Scan for the cell matching the given text and deliver its (x, y) coordinate at center. 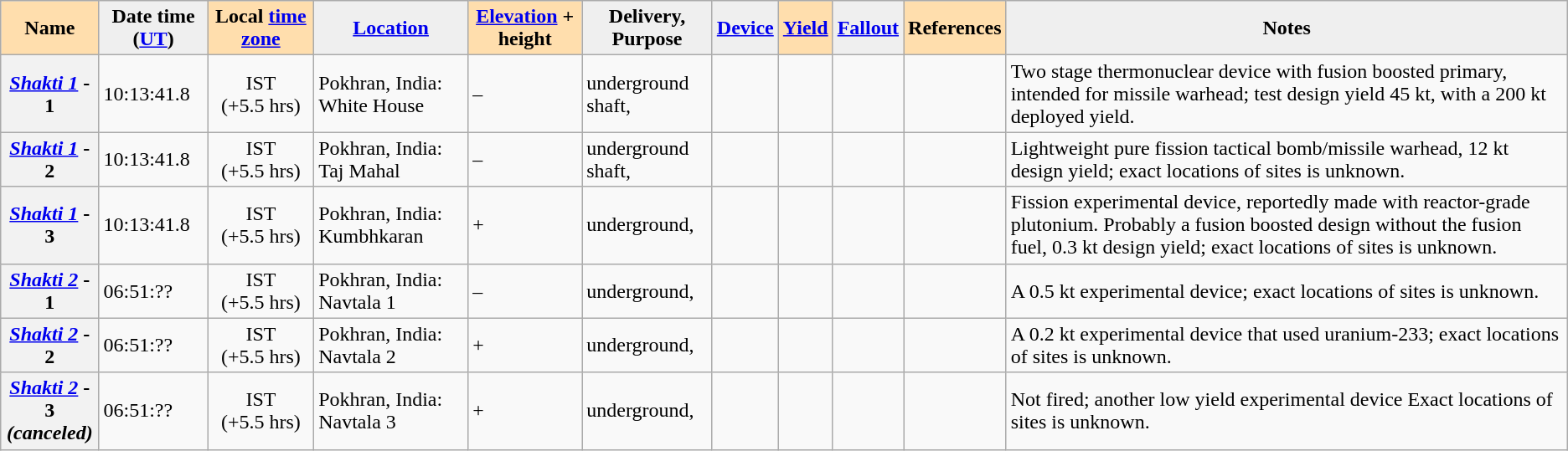
Date time (UT) (153, 28)
Shakti 2 - 1 (50, 291)
Pokhran, India: Kumbhkaran (391, 225)
Yield (806, 28)
Not fired; another low yield experimental device Exact locations of sites is unknown. (1287, 411)
Fallout (868, 28)
Notes (1287, 28)
Shakti 2 - 2 (50, 345)
Lightweight pure fission tactical bomb/missile warhead, 12 kt design yield; exact locations of sites is unknown. (1287, 159)
A 0.2 kt experimental device that used uranium-233; exact locations of sites is unknown. (1287, 345)
Pokhran, India: Navtala 2 (391, 345)
Pokhran, India: Navtala 1 (391, 291)
Name (50, 28)
Elevation + height (525, 28)
Shakti 1 - 2 (50, 159)
Shakti 1 - 1 (50, 94)
Pokhran, India: Navtala 3 (391, 411)
Shakti 1 - 3 (50, 225)
Location (391, 28)
Two stage thermonuclear device with fusion boosted primary, intended for missile warhead; test design yield 45 kt, with a 200 kt deployed yield. (1287, 94)
Delivery, Purpose (647, 28)
Pokhran, India: Taj Mahal (391, 159)
Device (745, 28)
A 0.5 kt experimental device; exact locations of sites is unknown. (1287, 291)
Local time zone (260, 28)
Pokhran, India: White House (391, 94)
Shakti 2 - 3(canceled) (50, 411)
References (955, 28)
